Search for the cell housing the specified text and yield its [X, Y] center coordinate. 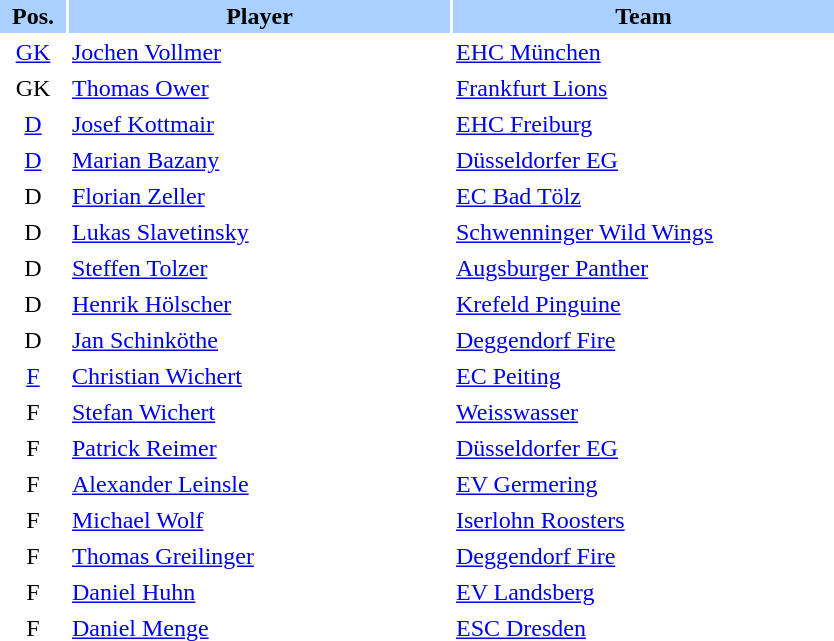
Krefeld Pinguine [644, 304]
Christian Wichert [260, 376]
Lukas Slavetinsky [260, 232]
Iserlohn Roosters [644, 520]
Weisswasser [644, 412]
EC Bad Tölz [644, 196]
EV Germering [644, 484]
Marian Bazany [260, 160]
Alexander Leinsle [260, 484]
Frankfurt Lions [644, 88]
Patrick Reimer [260, 448]
EC Peiting [644, 376]
Jochen Vollmer [260, 52]
Michael Wolf [260, 520]
Player [260, 16]
Henrik Hölscher [260, 304]
Daniel Huhn [260, 592]
Josef Kottmair [260, 124]
Thomas Greilinger [260, 556]
Jan Schinköthe [260, 340]
EHC Freiburg [644, 124]
Stefan Wichert [260, 412]
Florian Zeller [260, 196]
Team [644, 16]
EHC München [644, 52]
Pos. [33, 16]
Steffen Tolzer [260, 268]
Schwenninger Wild Wings [644, 232]
EV Landsberg [644, 592]
Thomas Ower [260, 88]
Augsburger Panther [644, 268]
